Capture the cell that displays the provided text and extract its (X, Y) central coordinate. 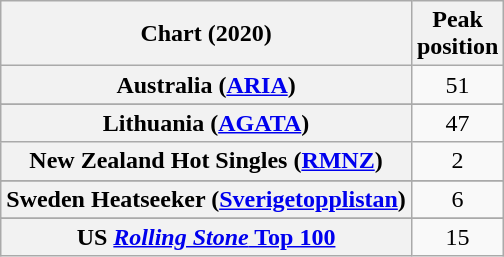
Peakposition (457, 34)
New Zealand Hot Singles (RMNZ) (206, 161)
2 (457, 161)
Chart (2020) (206, 34)
Sweden Heatseeker (Sverigetopplistan) (206, 199)
6 (457, 199)
51 (457, 85)
47 (457, 123)
15 (457, 237)
Lithuania (AGATA) (206, 123)
Australia (ARIA) (206, 85)
US Rolling Stone Top 100 (206, 237)
